Search for the cell housing the specified text and yield its (X, Y) center coordinate. 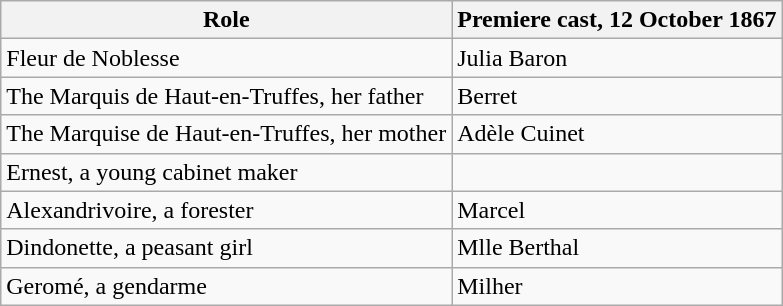
Adèle Cuinet (617, 134)
Ernest, a young cabinet maker (226, 172)
Premiere cast, 12 October 1867 (617, 20)
The Marquise de Haut-en-Truffes, her mother (226, 134)
Role (226, 20)
Marcel (617, 210)
Geromé, a gendarme (226, 286)
The Marquis de Haut-en-Truffes, her father (226, 96)
Berret (617, 96)
Milher (617, 286)
Alexandrivoire, a forester (226, 210)
Fleur de Noblesse (226, 58)
Mlle Berthal (617, 248)
Julia Baron (617, 58)
Dindonette, a peasant girl (226, 248)
